Find where the given text appears and provide that cell's center as (x, y) coordinate. 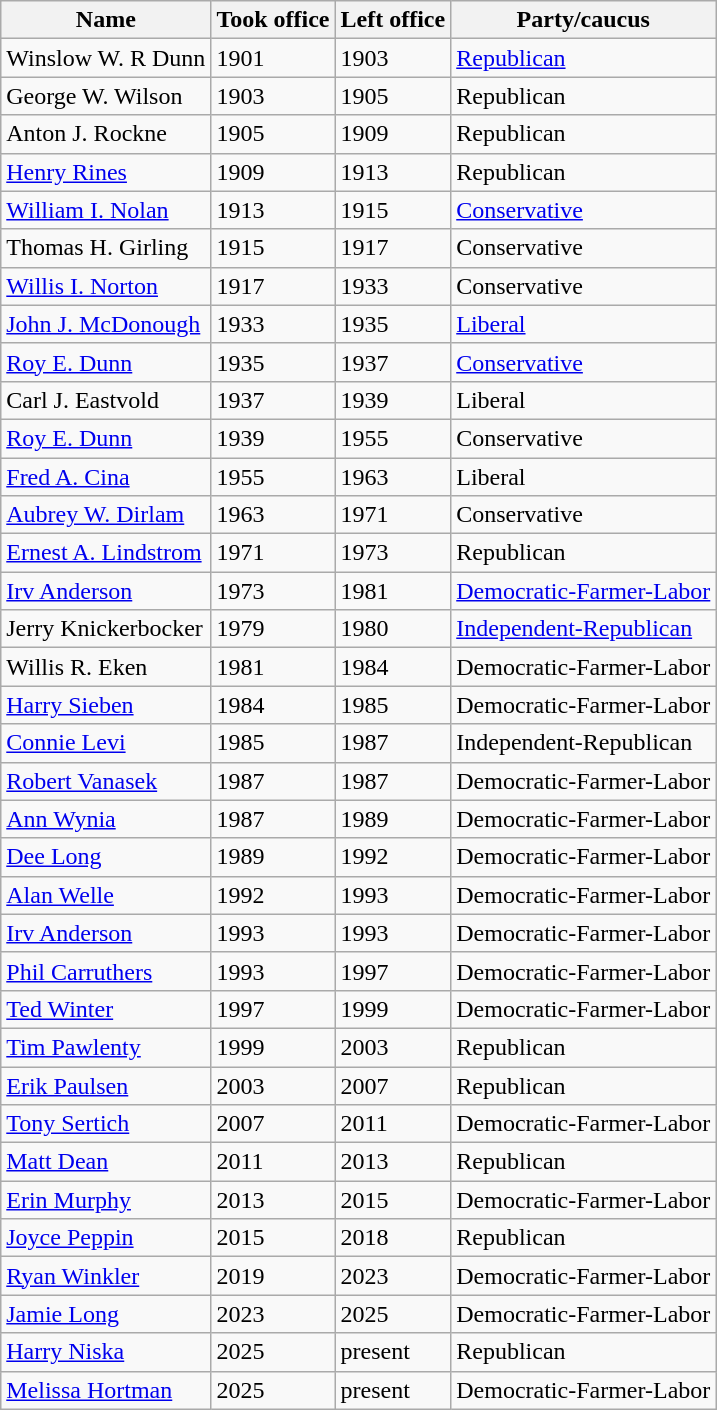
Melissa Hortman (106, 1390)
1980 (393, 629)
Dee Long (106, 857)
Carl J. Eastvold (106, 400)
Party/caucus (584, 20)
1979 (273, 629)
Fred A. Cina (106, 477)
Phil Carruthers (106, 971)
Robert Vanasek (106, 781)
Winslow W. R Dunn (106, 58)
Henry Rines (106, 172)
Left office (393, 20)
Jerry Knickerbocker (106, 629)
Thomas H. Girling (106, 248)
Joyce Peppin (106, 1238)
William I. Nolan (106, 210)
Erik Paulsen (106, 1085)
Ted Winter (106, 1009)
Aubrey W. Dirlam (106, 515)
2018 (393, 1238)
1901 (273, 58)
Took office (273, 20)
Anton J. Rockne (106, 134)
Erin Murphy (106, 1200)
Name (106, 20)
2019 (273, 1276)
Alan Welle (106, 895)
Matt Dean (106, 1162)
Tim Pawlenty (106, 1047)
Ryan Winkler (106, 1276)
George W. Wilson (106, 96)
Willis R. Eken (106, 667)
Jamie Long (106, 1314)
John J. McDonough (106, 324)
Connie Levi (106, 743)
Ann Wynia (106, 819)
Willis I. Norton (106, 286)
Harry Niska (106, 1352)
Tony Sertich (106, 1124)
Ernest A. Lindstrom (106, 553)
Harry Sieben (106, 705)
